Detect which cell encompasses the target text, then output its (X, Y) center coordinate. 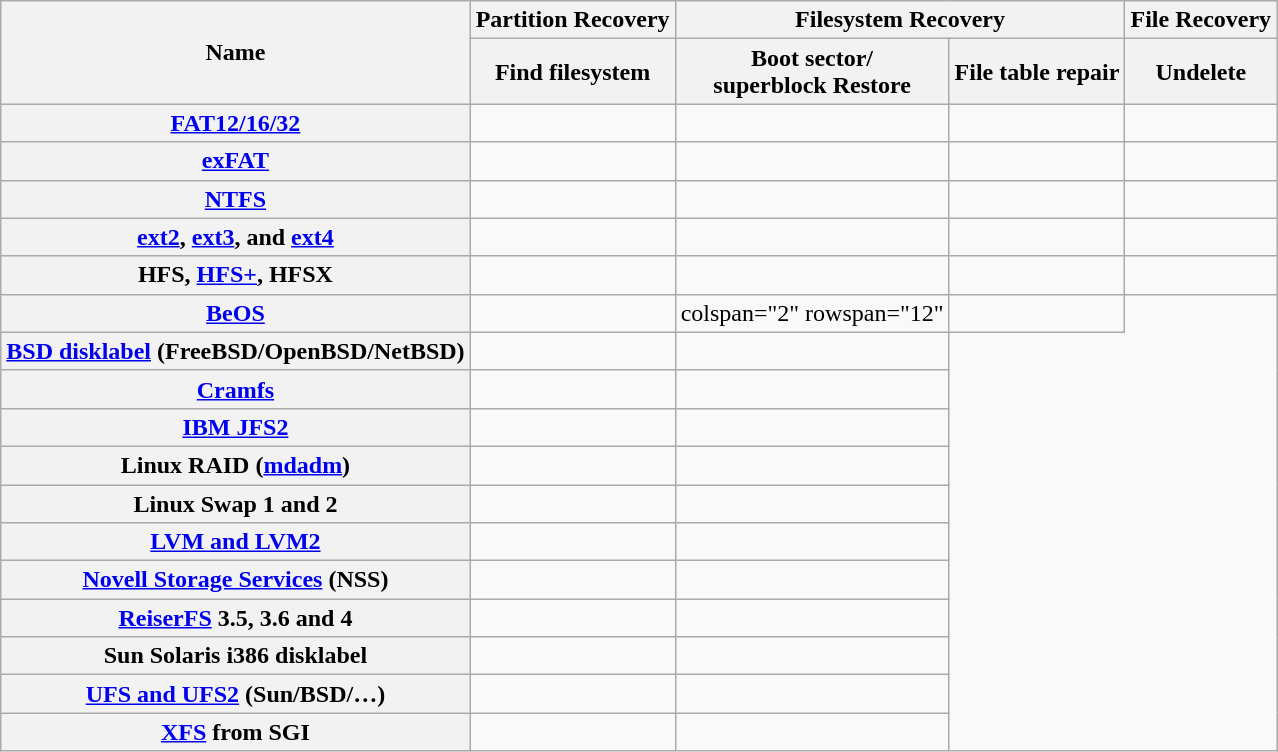
ext2, ext3, and ext4 (236, 237)
Linux RAID (mdadm) (236, 465)
XFS from SGI (236, 732)
File Recovery (1201, 20)
colspan="2" rowspan="12" (812, 313)
BSD disklabel (FreeBSD/OpenBSD/NetBSD) (236, 351)
Sun Solaris i386 disklabel (236, 656)
Undelete (1201, 72)
HFS, HFS+, HFSX (236, 275)
FAT12/16/32 (236, 123)
NTFS (236, 199)
exFAT (236, 161)
Cramfs (236, 389)
Linux Swap 1 and 2 (236, 503)
Partition Recovery (572, 20)
ReiserFS 3.5, 3.6 and 4 (236, 618)
File table repair (1037, 72)
Name (236, 52)
Filesystem Recovery (900, 20)
UFS and UFS2 (Sun/BSD/…) (236, 694)
IBM JFS2 (236, 427)
Novell Storage Services (NSS) (236, 580)
Boot sector/superblock Restore (812, 72)
LVM and LVM2 (236, 542)
BeOS (236, 313)
Find filesystem (572, 72)
